For the text-containing cell, return its midpoint in [x, y] coordinate format. 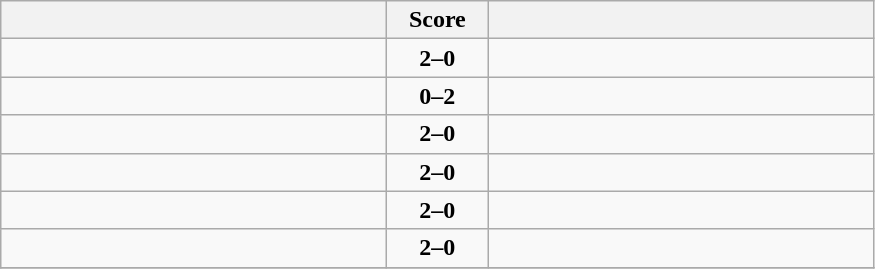
Score [438, 20]
0–2 [438, 96]
